Extract the [X, Y] coordinate from the center of the cell holding the provided text.  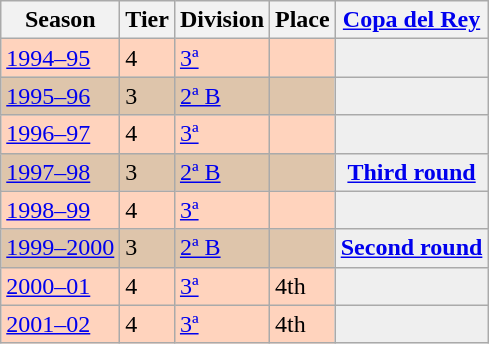
1999–2000 [60, 248]
1997–98 [60, 172]
Season [60, 20]
1994–95 [60, 58]
2000–01 [60, 286]
Copa del Rey [412, 20]
1996–97 [60, 134]
Second round [412, 248]
1998–99 [60, 210]
1995–96 [60, 96]
Division [222, 20]
2001–02 [60, 324]
Third round [412, 172]
Place [303, 20]
Tier [148, 20]
